Locate the cell with the specified text and output its (X, Y) center coordinate. 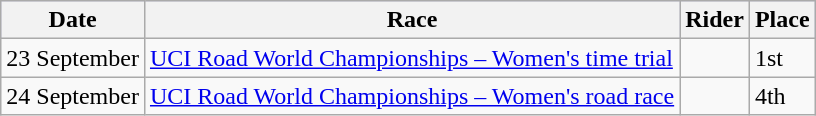
24 September (73, 96)
4th (782, 96)
Date (73, 20)
23 September (73, 58)
Rider (715, 20)
UCI Road World Championships – Women's time trial (412, 58)
Place (782, 20)
UCI Road World Championships – Women's road race (412, 96)
Race (412, 20)
1st (782, 58)
